Locate the cell with the specified text and output its (x, y) center coordinate. 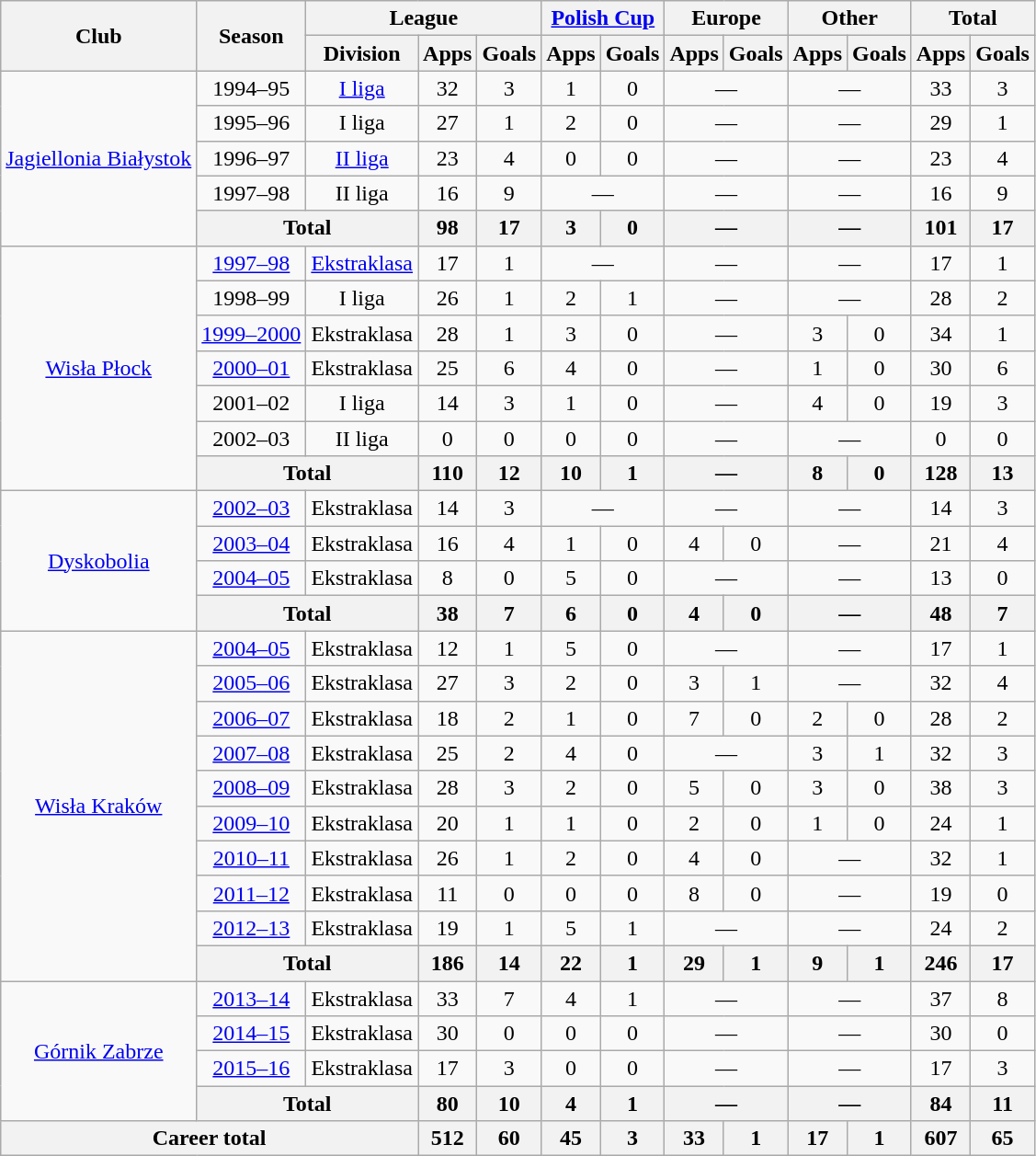
1999–2000 (252, 333)
37 (940, 998)
Club (99, 36)
Jagiellonia Białystok (99, 158)
110 (448, 474)
Polish Cup (603, 18)
128 (940, 474)
1994–95 (252, 88)
2005–06 (252, 683)
2003–04 (252, 544)
186 (448, 963)
2014–15 (252, 1034)
Dyskobolia (99, 561)
Division (362, 53)
65 (1003, 1139)
Other (849, 18)
18 (448, 718)
Górnik Zabrze (99, 1050)
2007–08 (252, 753)
2001–02 (252, 403)
101 (940, 228)
22 (571, 963)
Wisła Kraków (99, 806)
512 (448, 1139)
2006–07 (252, 718)
League (424, 18)
2015–16 (252, 1069)
80 (448, 1104)
60 (509, 1139)
98 (448, 228)
48 (940, 613)
84 (940, 1104)
2013–14 (252, 998)
Europe (726, 18)
607 (940, 1139)
1995–96 (252, 123)
2009–10 (252, 823)
1996–97 (252, 158)
34 (940, 333)
21 (940, 544)
2000–01 (252, 368)
246 (940, 963)
2010–11 (252, 858)
Season (252, 36)
Career total (210, 1139)
45 (571, 1139)
2012–13 (252, 928)
2008–09 (252, 788)
20 (448, 823)
2011–12 (252, 893)
Wisła Płock (99, 368)
1998–99 (252, 298)
